Pinpoint the cell where the given text exists, returning its (X, Y) midpoint coordinate. 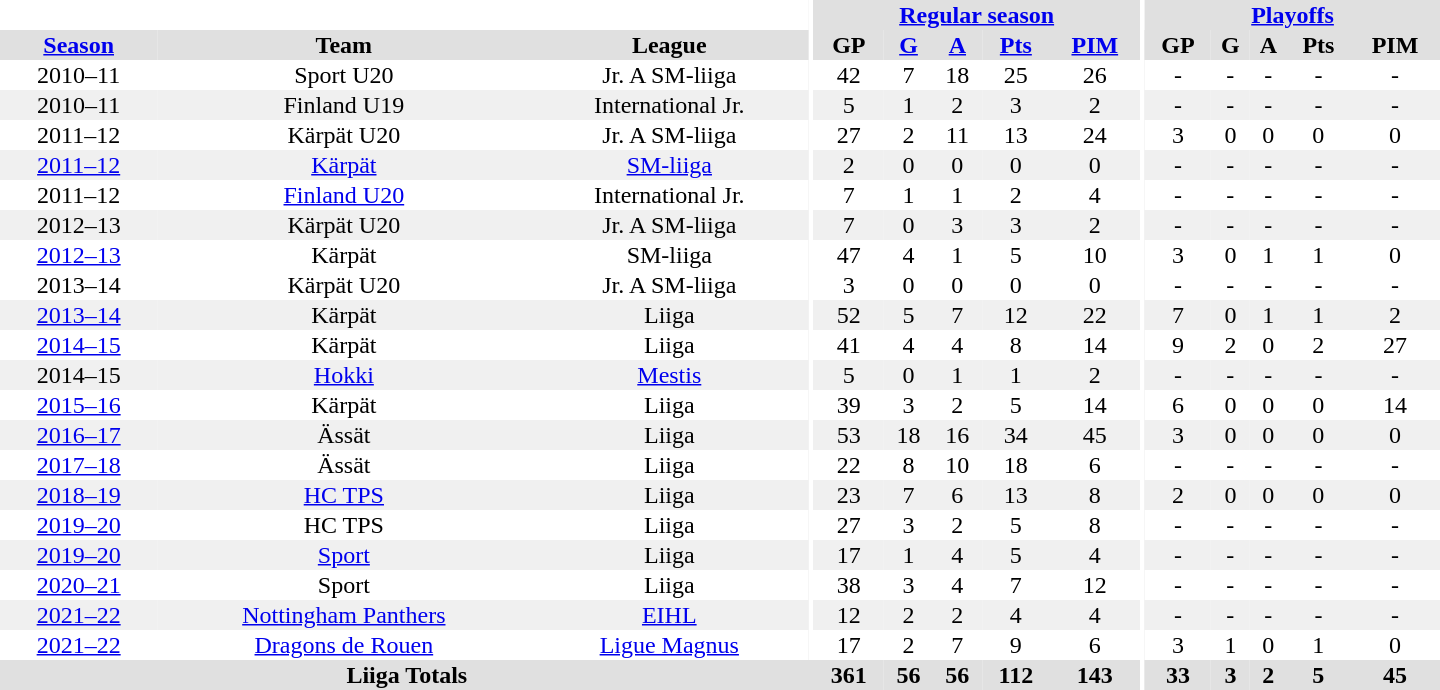
Team (344, 45)
47 (850, 255)
2020–21 (78, 585)
Sport U20 (344, 75)
League (669, 45)
Finland U20 (344, 195)
25 (1016, 75)
11 (958, 135)
2018–19 (78, 495)
24 (1095, 135)
Finland U19 (344, 105)
Regular season (977, 15)
34 (1016, 435)
112 (1016, 675)
Season (78, 45)
Hokki (344, 375)
41 (850, 345)
Mestis (669, 375)
2017–18 (78, 465)
39 (850, 405)
Nottingham Panthers (344, 615)
52 (850, 315)
Ligue Magnus (669, 645)
361 (850, 675)
26 (1095, 75)
EIHL (669, 615)
Playoffs (1292, 15)
23 (850, 495)
Liiga Totals (407, 675)
2015–16 (78, 405)
16 (958, 435)
2016–17 (78, 435)
143 (1095, 675)
42 (850, 75)
Dragons de Rouen (344, 645)
38 (850, 585)
33 (1178, 675)
53 (850, 435)
